Determine the (X, Y) coordinate at the center of the cell enclosing the given text.  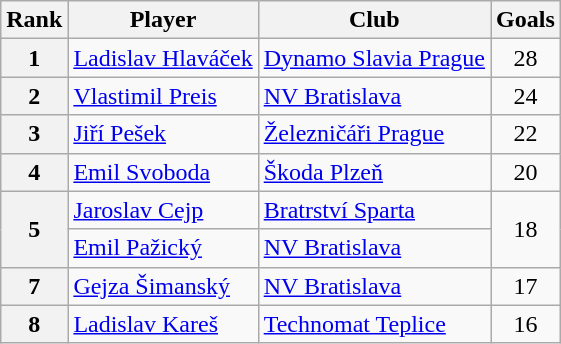
7 (34, 286)
8 (34, 324)
Rank (34, 20)
Vlastimil Preis (163, 96)
Jaroslav Cejp (163, 210)
4 (34, 172)
17 (526, 286)
Bratrství Sparta (374, 210)
Goals (526, 20)
Škoda Plzeň (374, 172)
Technomat Teplice (374, 324)
28 (526, 58)
Železničáři Prague (374, 134)
1 (34, 58)
Club (374, 20)
Gejza Šimanský (163, 286)
22 (526, 134)
Player (163, 20)
24 (526, 96)
Jiří Pešek (163, 134)
3 (34, 134)
Dynamo Slavia Prague (374, 58)
16 (526, 324)
Ladislav Hlaváček (163, 58)
2 (34, 96)
20 (526, 172)
Emil Pažický (163, 248)
Emil Svoboda (163, 172)
18 (526, 229)
Ladislav Kareš (163, 324)
5 (34, 229)
